For the text-containing cell, return its midpoint in (x, y) coordinate format. 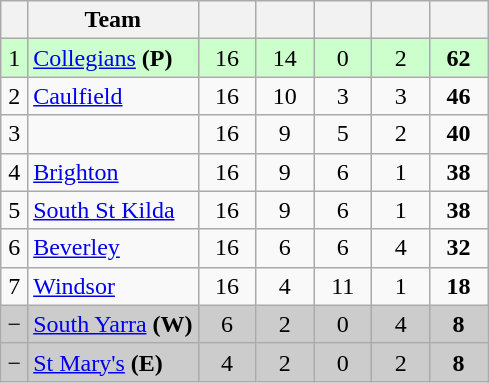
32 (459, 248)
46 (459, 96)
Team (113, 20)
South St Kilda (113, 210)
11 (343, 286)
14 (285, 58)
Windsor (113, 286)
Brighton (113, 172)
62 (459, 58)
40 (459, 134)
Beverley (113, 248)
10 (285, 96)
Caulfield (113, 96)
Collegians (P) (113, 58)
18 (459, 286)
St Mary's (E) (113, 362)
7 (14, 286)
South Yarra (W) (113, 324)
